Pinpoint the cell where the given text exists, returning its [x, y] midpoint coordinate. 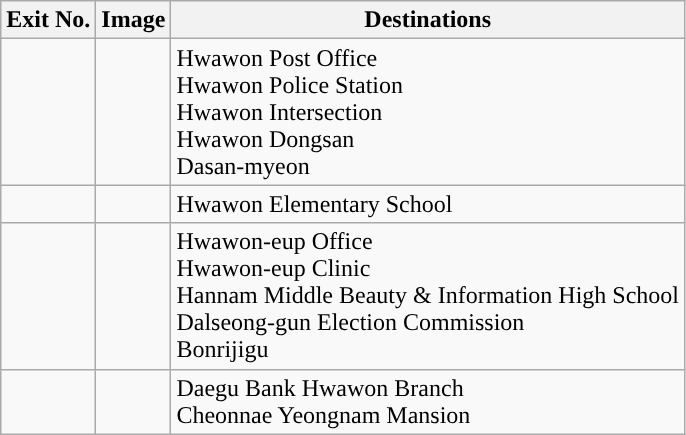
Hwawon-eup OfficeHwawon-eup ClinicHannam Middle Beauty & Information High SchoolDalseong-gun Election CommissionBonrijigu [428, 296]
Destinations [428, 20]
Hwawon Post OfficeHwawon Police StationHwawon IntersectionHwawon DongsanDasan-myeon [428, 112]
Exit No. [48, 20]
Daegu Bank Hwawon BranchCheonnae Yeongnam Mansion [428, 402]
Hwawon Elementary School [428, 204]
Image [134, 20]
